Determine the [x, y] coordinate at the center of the cell enclosing the given text.  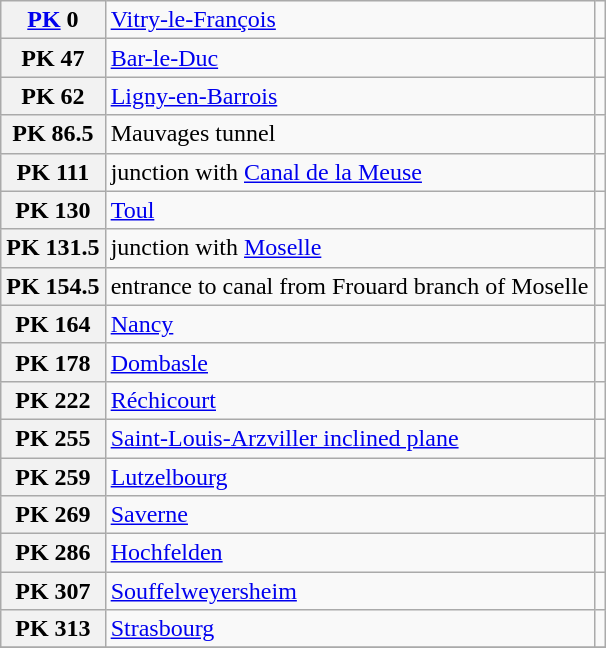
Dombasle [350, 362]
PK 131.5 [53, 248]
PK 130 [53, 210]
Saint-Louis-Arzviller inclined plane [350, 438]
PK 62 [53, 96]
PK 178 [53, 362]
PK 154.5 [53, 286]
PK 286 [53, 553]
PK 259 [53, 477]
Nancy [350, 324]
junction with Moselle [350, 248]
PK 255 [53, 438]
PK 47 [53, 58]
Hochfelden [350, 553]
PK 164 [53, 324]
Souffelweyersheim [350, 591]
Strasbourg [350, 629]
Lutzelbourg [350, 477]
PK 307 [53, 591]
Réchicourt [350, 400]
Saverne [350, 515]
PK 269 [53, 515]
entrance to canal from Frouard branch of Moselle [350, 286]
PK 0 [53, 20]
Bar-le-Duc [350, 58]
Ligny-en-Barrois [350, 96]
PK 111 [53, 172]
Toul [350, 210]
PK 86.5 [53, 134]
junction with Canal de la Meuse [350, 172]
Vitry-le-François [350, 20]
Mauvages tunnel [350, 134]
PK 222 [53, 400]
PK 313 [53, 629]
